Return [X, Y] of the center of cell containing provided text 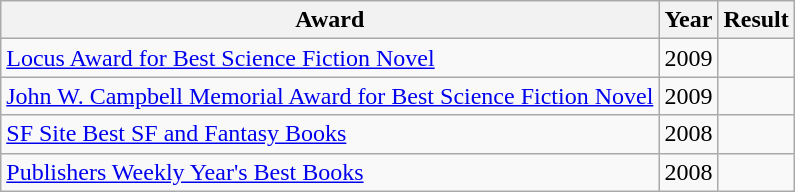
SF Site Best SF and Fantasy Books [330, 134]
Award [330, 20]
Result [756, 20]
Publishers Weekly Year's Best Books [330, 172]
Locus Award for Best Science Fiction Novel [330, 58]
Year [688, 20]
John W. Campbell Memorial Award for Best Science Fiction Novel [330, 96]
